Scan for the cell matching the given text and deliver its [x, y] coordinate at center. 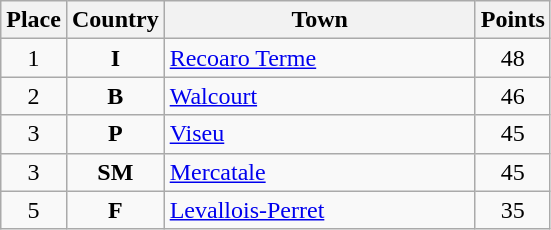
2 [34, 96]
1 [34, 58]
Mercatale [320, 172]
Place [34, 20]
B [115, 96]
Walcourt [320, 96]
35 [512, 210]
Points [512, 20]
Recoaro Terme [320, 58]
48 [512, 58]
5 [34, 210]
F [115, 210]
Viseu [320, 134]
46 [512, 96]
Country [115, 20]
I [115, 58]
SM [115, 172]
P [115, 134]
Town [320, 20]
Levallois-Perret [320, 210]
